From the cell containing the given text, extract its center point as [X, Y] coordinate. 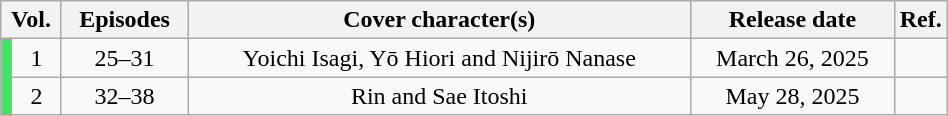
Yoichi Isagi, Yō Hiori and Nijirō Nanase [440, 58]
Release date [793, 20]
25–31 [124, 58]
Ref. [920, 20]
32–38 [124, 96]
1 [36, 58]
May 28, 2025 [793, 96]
Episodes [124, 20]
Rin and Sae Itoshi [440, 96]
Cover character(s) [440, 20]
2 [36, 96]
Vol. [32, 20]
March 26, 2025 [793, 58]
